Determine the [x, y] coordinate at the center of the cell enclosing the given text.  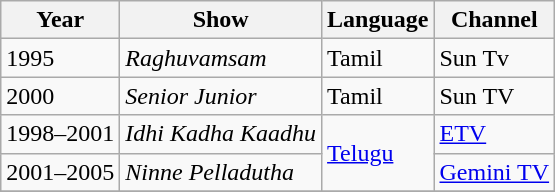
Ninne Pelladutha [221, 172]
1998–2001 [60, 134]
Idhi Kadha Kaadhu [221, 134]
2000 [60, 96]
ETV [494, 134]
Channel [494, 20]
Gemini TV [494, 172]
Year [60, 20]
Sun TV [494, 96]
Raghuvamsam [221, 58]
2001–2005 [60, 172]
Show [221, 20]
1995 [60, 58]
Telugu [378, 153]
Language [378, 20]
Sun Tv [494, 58]
Senior Junior [221, 96]
